Determine the [x, y] coordinate at the center of the cell enclosing the given text.  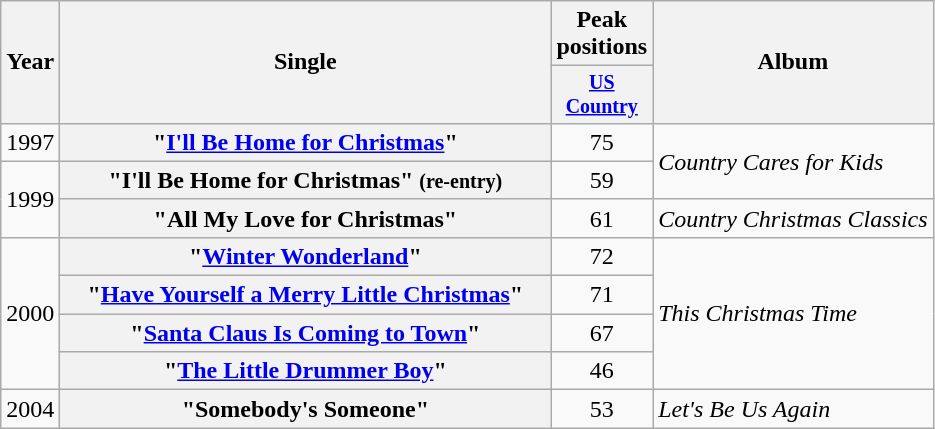
71 [602, 295]
Country Christmas Classics [793, 218]
"I'll Be Home for Christmas" [306, 142]
Peak positions [602, 34]
1997 [30, 142]
59 [602, 180]
US Country [602, 94]
46 [602, 371]
"I'll Be Home for Christmas" (re-entry) [306, 180]
"Somebody's Someone" [306, 409]
"All My Love for Christmas" [306, 218]
75 [602, 142]
This Christmas Time [793, 313]
Let's Be Us Again [793, 409]
67 [602, 333]
"Santa Claus Is Coming to Town" [306, 333]
"The Little Drummer Boy" [306, 371]
2004 [30, 409]
2000 [30, 313]
53 [602, 409]
72 [602, 256]
1999 [30, 199]
Album [793, 62]
"Have Yourself a Merry Little Christmas" [306, 295]
61 [602, 218]
Country Cares for Kids [793, 161]
Year [30, 62]
"Winter Wonderland" [306, 256]
Single [306, 62]
